Return the [x, y] coordinate for the center point of the cell that contains the specified text.  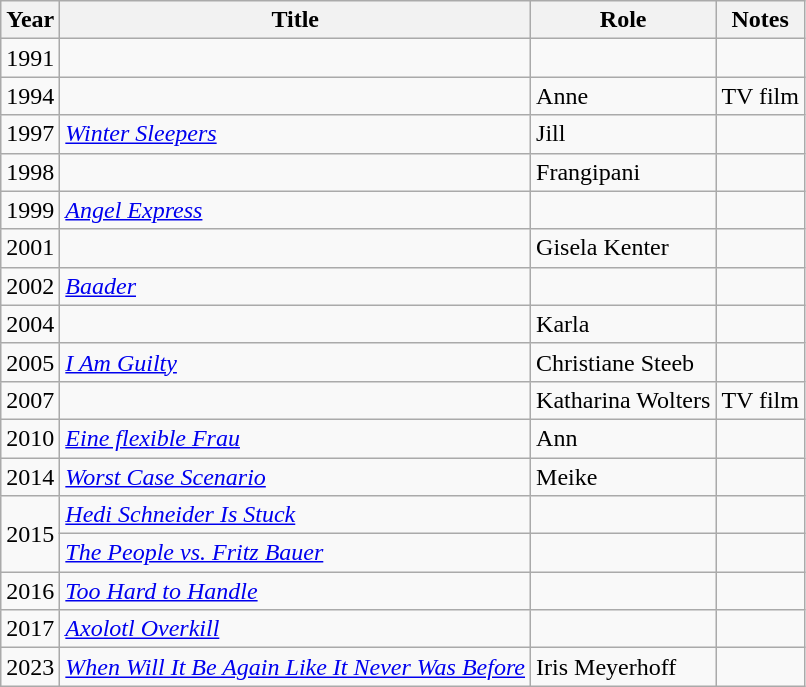
2016 [30, 591]
2004 [30, 324]
Title [296, 20]
Katharina Wolters [624, 400]
The People vs. Fritz Bauer [296, 553]
Axolotl Overkill [296, 629]
Meike [624, 477]
Year [30, 20]
Baader [296, 286]
2010 [30, 438]
Worst Case Scenario [296, 477]
Anne [624, 96]
Iris Meyerhoff [624, 667]
Karla [624, 324]
2007 [30, 400]
2002 [30, 286]
2005 [30, 362]
Winter Sleepers [296, 134]
2001 [30, 248]
2015 [30, 534]
1997 [30, 134]
Role [624, 20]
1998 [30, 172]
Angel Express [296, 210]
Jill [624, 134]
Christiane Steeb [624, 362]
Hedi Schneider Is Stuck [296, 515]
1991 [30, 58]
1994 [30, 96]
1999 [30, 210]
Frangipani [624, 172]
Gisela Kenter [624, 248]
Notes [760, 20]
2014 [30, 477]
2017 [30, 629]
Too Hard to Handle [296, 591]
Ann [624, 438]
When Will It Be Again Like It Never Was Before [296, 667]
2023 [30, 667]
I Am Guilty [296, 362]
Eine flexible Frau [296, 438]
